Output the (X, Y) coordinate of the center of the cell containing the given text.  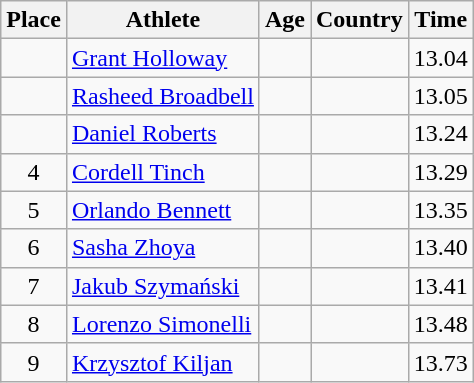
Jakub Szymański (162, 286)
Rasheed Broadbell (162, 96)
Lorenzo Simonelli (162, 324)
4 (34, 172)
9 (34, 362)
13.05 (440, 96)
Age (284, 20)
13.40 (440, 248)
Sasha Zhoya (162, 248)
Time (440, 20)
6 (34, 248)
13.35 (440, 210)
5 (34, 210)
Krzysztof Kiljan (162, 362)
Athlete (162, 20)
Country (359, 20)
8 (34, 324)
13.73 (440, 362)
13.48 (440, 324)
Cordell Tinch (162, 172)
Grant Holloway (162, 58)
13.04 (440, 58)
13.29 (440, 172)
7 (34, 286)
Place (34, 20)
Orlando Bennett (162, 210)
13.41 (440, 286)
Daniel Roberts (162, 134)
13.24 (440, 134)
